Detect which cell encompasses the target text, then output its (x, y) center coordinate. 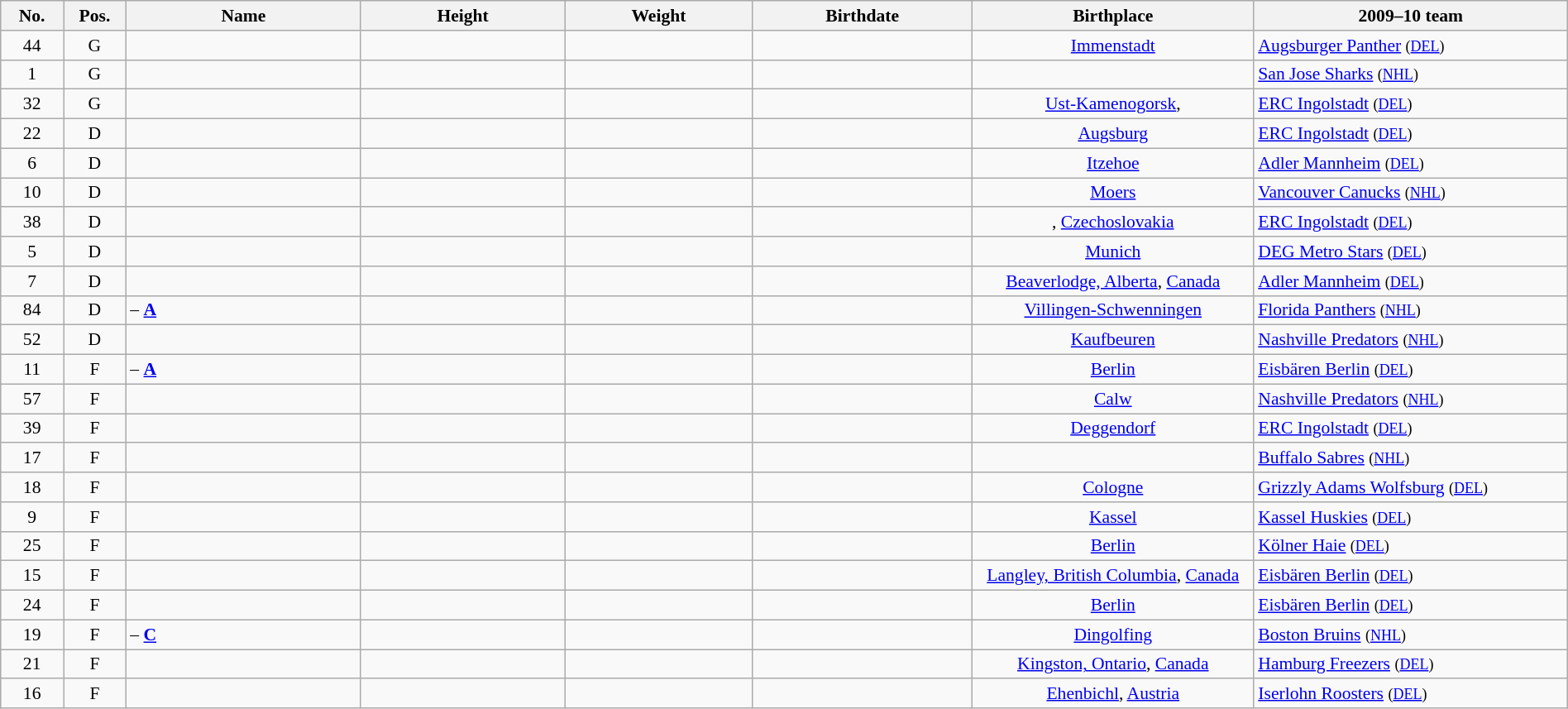
San Jose Sharks (NHL) (1411, 74)
Grizzly Adams Wolfsburg (DEL) (1411, 487)
5 (32, 252)
52 (32, 340)
Vancouver Canucks (NHL) (1411, 193)
1 (32, 74)
24 (32, 606)
Pos. (95, 16)
57 (32, 399)
11 (32, 370)
16 (32, 694)
Itzehoe (1113, 163)
– C (243, 635)
Langley, British Columbia, Canada (1113, 576)
Ehenbichl, Austria (1113, 694)
No. (32, 16)
6 (32, 163)
Immenstadt (1113, 46)
Calw (1113, 399)
18 (32, 487)
Moers (1113, 193)
39 (32, 429)
19 (32, 635)
DEG Metro Stars (DEL) (1411, 252)
Name (243, 16)
Deggendorf (1113, 429)
Florida Panthers (NHL) (1411, 310)
9 (32, 517)
2009–10 team (1411, 16)
Villingen-Schwenningen (1113, 310)
Ust-Kamenogorsk, (1113, 104)
Birthdate (862, 16)
Dingolfing (1113, 635)
Boston Bruins (NHL) (1411, 635)
25 (32, 546)
38 (32, 223)
10 (32, 193)
Augsburg (1113, 134)
, Czechoslovakia (1113, 223)
Weight (658, 16)
Hamburg Freezers (DEL) (1411, 664)
Birthplace (1113, 16)
84 (32, 310)
Beaverlodge, Alberta, Canada (1113, 281)
32 (32, 104)
Kassel Huskies (DEL) (1411, 517)
Height (462, 16)
Buffalo Sabres (NHL) (1411, 458)
22 (32, 134)
Augsburger Panther (DEL) (1411, 46)
Iserlohn Roosters (DEL) (1411, 694)
Kassel (1113, 517)
7 (32, 281)
Cologne (1113, 487)
44 (32, 46)
Munich (1113, 252)
17 (32, 458)
15 (32, 576)
Kaufbeuren (1113, 340)
Kölner Haie (DEL) (1411, 546)
Kingston, Ontario, Canada (1113, 664)
21 (32, 664)
